Locate the cell with the specified text and output its [X, Y] center coordinate. 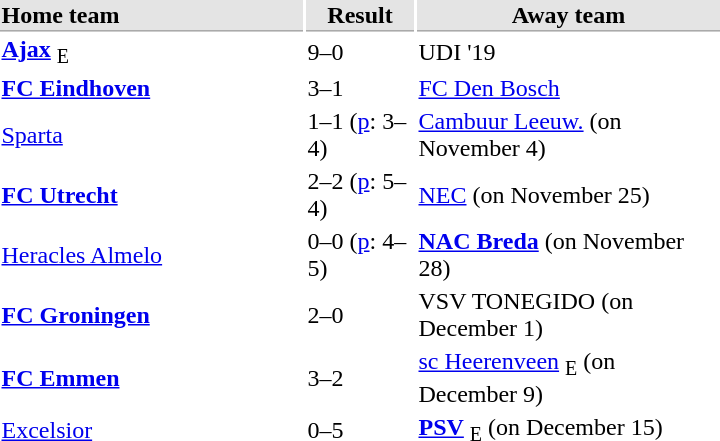
Away team [568, 16]
Sparta [152, 136]
Heracles Almelo [152, 256]
FC Emmen [152, 378]
1–1 (p: 3–4) [360, 136]
0–0 (p: 4–5) [360, 256]
VSV TONEGIDO (on December 1) [568, 316]
NEC (on November 25) [568, 196]
Ajax E [152, 52]
2–0 [360, 316]
UDI '19 [568, 52]
NAC Breda (on November 28) [568, 256]
Cambuur Leeuw. (on November 4) [568, 136]
FC Groningen [152, 316]
Home team [152, 16]
2–2 (p: 5–4) [360, 196]
Result [360, 16]
9–0 [360, 52]
FC Eindhoven [152, 89]
FC Utrecht [152, 196]
sc Heerenveen E (on December 9) [568, 378]
3–1 [360, 89]
3–2 [360, 378]
FC Den Bosch [568, 89]
